Return [X, Y] of the center of cell containing provided text 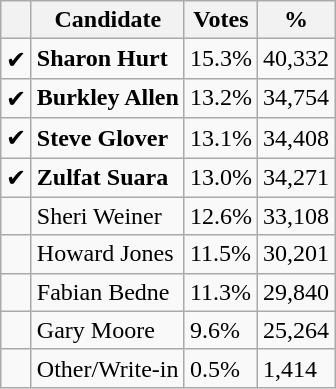
Candidate [108, 20]
25,264 [296, 330]
13.1% [220, 138]
1,414 [296, 368]
0.5% [220, 368]
11.3% [220, 292]
% [296, 20]
34,271 [296, 178]
13.2% [220, 98]
9.6% [220, 330]
Other/Write-in [108, 368]
Fabian Bedne [108, 292]
Steve Glover [108, 138]
Sharon Hurt [108, 59]
15.3% [220, 59]
34,408 [296, 138]
11.5% [220, 254]
Burkley Allen [108, 98]
12.6% [220, 216]
Howard Jones [108, 254]
33,108 [296, 216]
Gary Moore [108, 330]
13.0% [220, 178]
40,332 [296, 59]
Votes [220, 20]
Zulfat Suara [108, 178]
34,754 [296, 98]
Sheri Weiner [108, 216]
29,840 [296, 292]
30,201 [296, 254]
